Scan for the cell matching the given text and deliver its [x, y] coordinate at center. 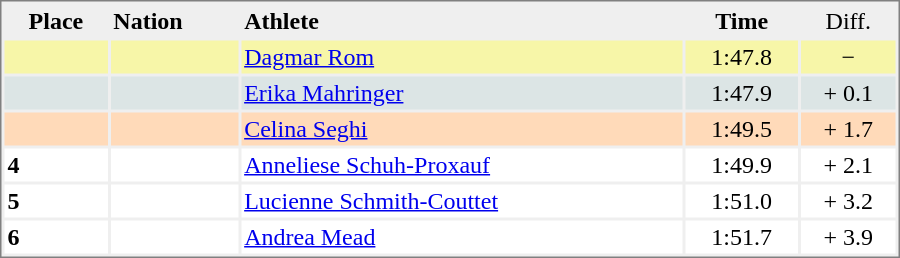
+ 0.1 [848, 92]
1:47.9 [742, 92]
Anneliese Schuh-Proxauf [462, 164]
Athlete [462, 20]
Lucienne Schmith-Couttet [462, 200]
+ 3.2 [848, 200]
1:47.8 [742, 56]
6 [56, 236]
Diff. [848, 20]
Dagmar Rom [462, 56]
4 [56, 164]
+ 3.9 [848, 236]
1:49.5 [742, 128]
Time [742, 20]
1:51.7 [742, 236]
1:51.0 [742, 200]
− [848, 56]
1:49.9 [742, 164]
Place [56, 20]
+ 2.1 [848, 164]
Nation [174, 20]
+ 1.7 [848, 128]
5 [56, 200]
Erika Mahringer [462, 92]
Andrea Mead [462, 236]
Celina Seghi [462, 128]
